Extract the [X, Y] coordinate from the center of the cell holding the provided text.  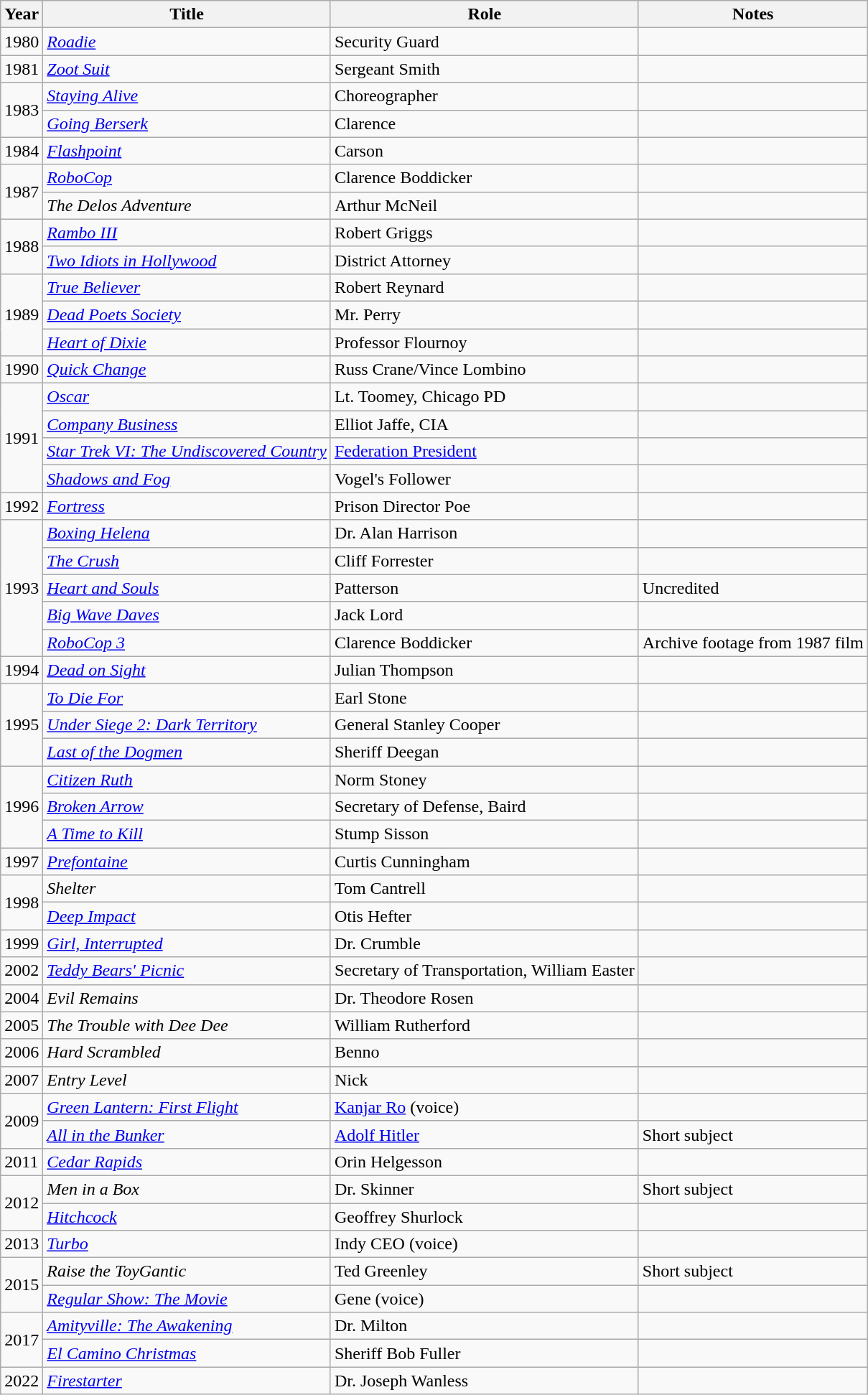
1987 [22, 192]
RoboCop [187, 178]
Shelter [187, 889]
Heart and Souls [187, 588]
Gene (voice) [484, 1299]
Prison Director Poe [484, 506]
Flashpoint [187, 151]
Star Trek VI: The Undiscovered Country [187, 452]
Julian Thompson [484, 670]
Dr. Crumble [484, 943]
The Delos Adventure [187, 205]
Stump Sisson [484, 834]
Rambo III [187, 233]
1981 [22, 69]
Boxing Helena [187, 533]
Lt. Toomey, Chicago PD [484, 397]
Year [22, 14]
Otis Hefter [484, 916]
Green Lantern: First Flight [187, 1107]
1980 [22, 42]
Amityville: The Awakening [187, 1326]
Hard Scrambled [187, 1053]
Notes [752, 14]
District Attorney [484, 260]
2015 [22, 1285]
Two Idiots in Hollywood [187, 260]
Security Guard [484, 42]
Jack Lord [484, 615]
Company Business [187, 424]
Adolf Hitler [484, 1134]
Tom Cantrell [484, 889]
Nick [484, 1080]
Turbo [187, 1244]
1988 [22, 246]
Clarence [484, 123]
William Rutherford [484, 1025]
Robert Reynard [484, 287]
Shadows and Fog [187, 479]
2022 [22, 1381]
Curtis Cunningham [484, 862]
Going Berserk [187, 123]
1995 [22, 724]
Dr. Theodore Rosen [484, 998]
Dr. Milton [484, 1326]
A Time to Kill [187, 834]
Role [484, 14]
Ted Greenley [484, 1272]
RoboCop 3 [187, 643]
The Crush [187, 561]
Hitchcock [187, 1217]
Girl, Interrupted [187, 943]
Archive footage from 1987 film [752, 643]
Sheriff Bob Fuller [484, 1353]
Benno [484, 1053]
Men in a Box [187, 1189]
1990 [22, 370]
2004 [22, 998]
1983 [22, 110]
Citizen Ruth [187, 779]
2009 [22, 1121]
Deep Impact [187, 916]
Big Wave Daves [187, 615]
2013 [22, 1244]
Roadie [187, 42]
True Believer [187, 287]
Vogel's Follower [484, 479]
Under Siege 2: Dark Territory [187, 724]
Indy CEO (voice) [484, 1244]
Regular Show: The Movie [187, 1299]
Evil Remains [187, 998]
Cedar Rapids [187, 1162]
Fortress [187, 506]
All in the Bunker [187, 1134]
Professor Flournoy [484, 342]
2012 [22, 1203]
Robert Griggs [484, 233]
1992 [22, 506]
General Stanley Cooper [484, 724]
1994 [22, 670]
The Trouble with Dee Dee [187, 1025]
Prefontaine [187, 862]
Dead on Sight [187, 670]
Staying Alive [187, 96]
Elliot Jaffe, CIA [484, 424]
Orin Helgesson [484, 1162]
1989 [22, 314]
Title [187, 14]
Sergeant Smith [484, 69]
1999 [22, 943]
Oscar [187, 397]
Dead Poets Society [187, 314]
El Camino Christmas [187, 1353]
2002 [22, 971]
1993 [22, 588]
1984 [22, 151]
Norm Stoney [484, 779]
1996 [22, 806]
Mr. Perry [484, 314]
Secretary of Transportation, William Easter [484, 971]
Arthur McNeil [484, 205]
2005 [22, 1025]
Choreographer [484, 96]
Secretary of Defense, Baird [484, 807]
Raise the ToyGantic [187, 1272]
Sheriff Deegan [484, 752]
1991 [22, 438]
Uncredited [752, 588]
Entry Level [187, 1080]
Broken Arrow [187, 807]
Patterson [484, 588]
2017 [22, 1340]
Dr. Joseph Wanless [484, 1381]
To Die For [187, 697]
Earl Stone [484, 697]
Russ Crane/Vince Lombino [484, 370]
Zoot Suit [187, 69]
2007 [22, 1080]
2011 [22, 1162]
Kanjar Ro (voice) [484, 1107]
1997 [22, 862]
Geoffrey Shurlock [484, 1217]
Cliff Forrester [484, 561]
Dr. Alan Harrison [484, 533]
Teddy Bears' Picnic [187, 971]
Dr. Skinner [484, 1189]
Carson [484, 151]
Quick Change [187, 370]
Last of the Dogmen [187, 752]
Federation President [484, 452]
1998 [22, 902]
2006 [22, 1053]
Heart of Dixie [187, 342]
Firestarter [187, 1381]
